Detect which cell encompasses the target text, then output its [X, Y] center coordinate. 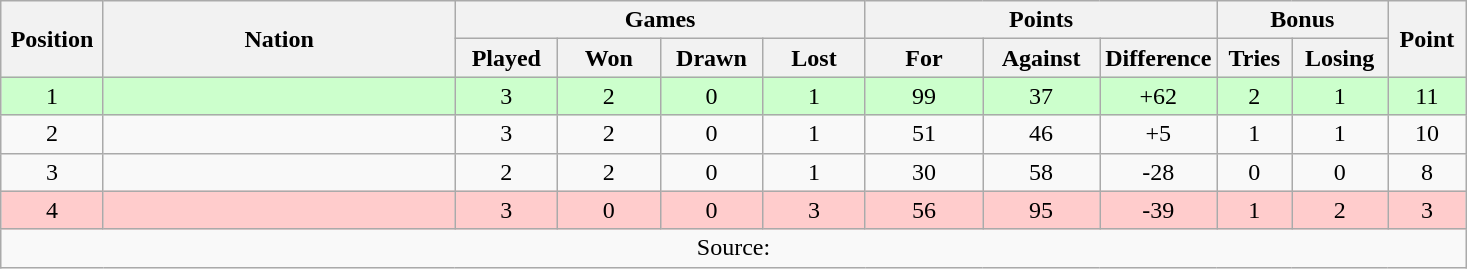
Games [660, 20]
-39 [1158, 210]
30 [924, 172]
56 [924, 210]
99 [924, 96]
95 [1040, 210]
11 [1427, 96]
Position [52, 39]
4 [52, 210]
8 [1427, 172]
Lost [814, 58]
37 [1040, 96]
Against [1040, 58]
Won [610, 58]
Nation [279, 39]
+5 [1158, 134]
46 [1040, 134]
Bonus [1302, 20]
Played [506, 58]
Points [1041, 20]
+62 [1158, 96]
Point [1427, 39]
58 [1040, 172]
Source: [734, 248]
Tries [1254, 58]
For [924, 58]
51 [924, 134]
-28 [1158, 172]
10 [1427, 134]
Difference [1158, 58]
Drawn [712, 58]
Losing [1340, 58]
